Pinpoint the cell where the given text exists, returning its (X, Y) midpoint coordinate. 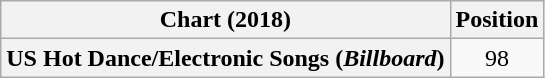
Position (497, 20)
US Hot Dance/Electronic Songs (Billboard) (226, 58)
Chart (2018) (226, 20)
98 (497, 58)
